Identify which cell holds the provided text, then report its (X, Y) central coordinate. 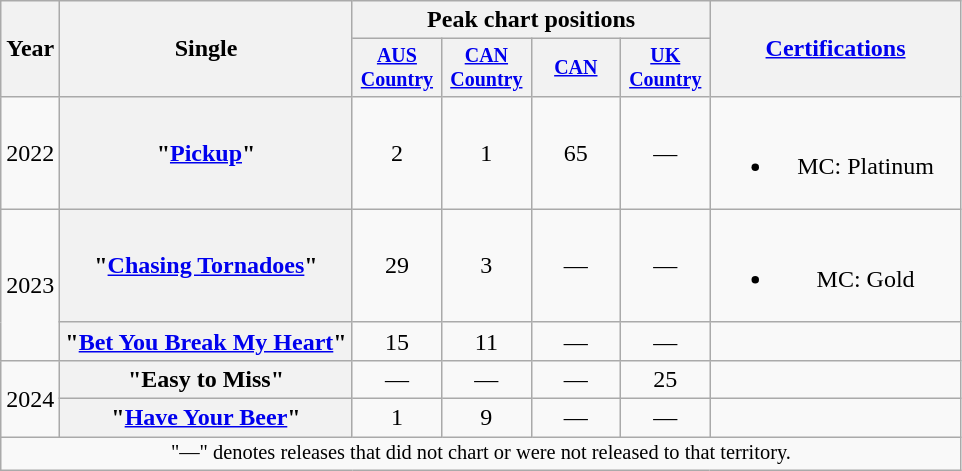
3 (486, 266)
2024 (30, 398)
"Easy to Miss" (206, 379)
Peak chart positions (531, 20)
Single (206, 49)
"Pickup" (206, 152)
CAN (576, 68)
15 (396, 341)
29 (396, 266)
MC: Platinum (836, 152)
2 (396, 152)
UKCountry (666, 68)
2022 (30, 152)
Certifications (836, 49)
CAN Country (486, 68)
65 (576, 152)
"Bet You Break My Heart" (206, 341)
2023 (30, 284)
25 (666, 379)
9 (486, 418)
Year (30, 49)
"Chasing Tornadoes" (206, 266)
MC: Gold (836, 266)
"—" denotes releases that did not chart or were not released to that territory. (481, 454)
AUSCountry (396, 68)
11 (486, 341)
"Have Your Beer" (206, 418)
